Scan for the cell matching the given text and deliver its [X, Y] coordinate at center. 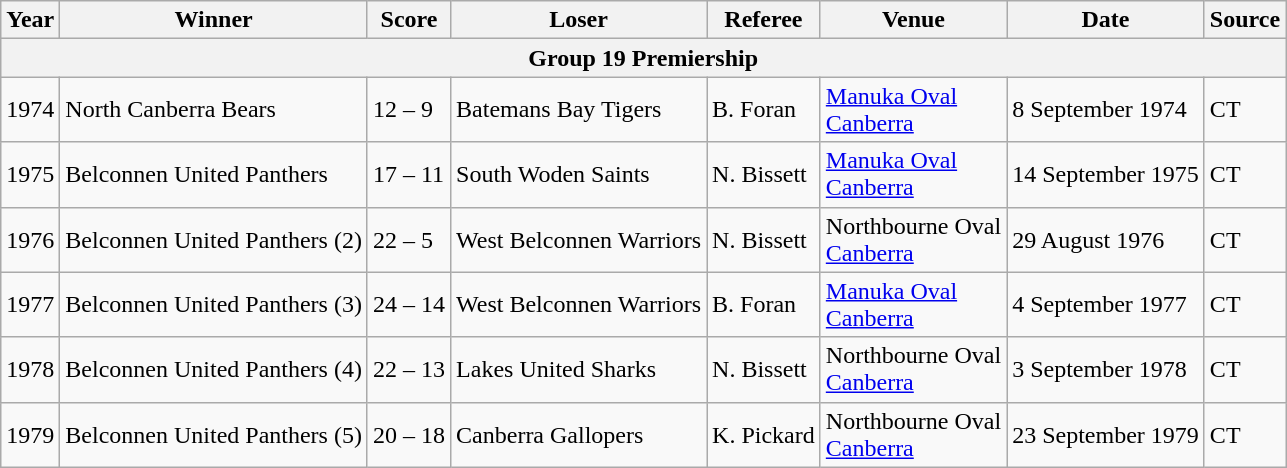
8 September 1974 [1106, 110]
Score [408, 20]
North Canberra Bears [214, 110]
Loser [579, 20]
Batemans Bay Tigers [579, 110]
23 September 1979 [1106, 434]
Year [30, 20]
South Woden Saints [579, 174]
Date [1106, 20]
20 – 18 [408, 434]
22 – 5 [408, 240]
29 August 1976 [1106, 240]
1974 [30, 110]
12 – 9 [408, 110]
Group 19 Premiership [644, 58]
Venue [913, 20]
Referee [764, 20]
K. Pickard [764, 434]
Belconnen United Panthers (4) [214, 370]
4 September 1977 [1106, 304]
Belconnen United Panthers (5) [214, 434]
Belconnen United Panthers (3) [214, 304]
Canberra Gallopers [579, 434]
14 September 1975 [1106, 174]
Lakes United Sharks [579, 370]
Belconnen United Panthers (2) [214, 240]
1976 [30, 240]
3 September 1978 [1106, 370]
1977 [30, 304]
Source [1244, 20]
24 – 14 [408, 304]
22 – 13 [408, 370]
1978 [30, 370]
Winner [214, 20]
17 – 11 [408, 174]
1979 [30, 434]
Belconnen United Panthers [214, 174]
1975 [30, 174]
